Scan for the cell matching the given text and deliver its (X, Y) coordinate at center. 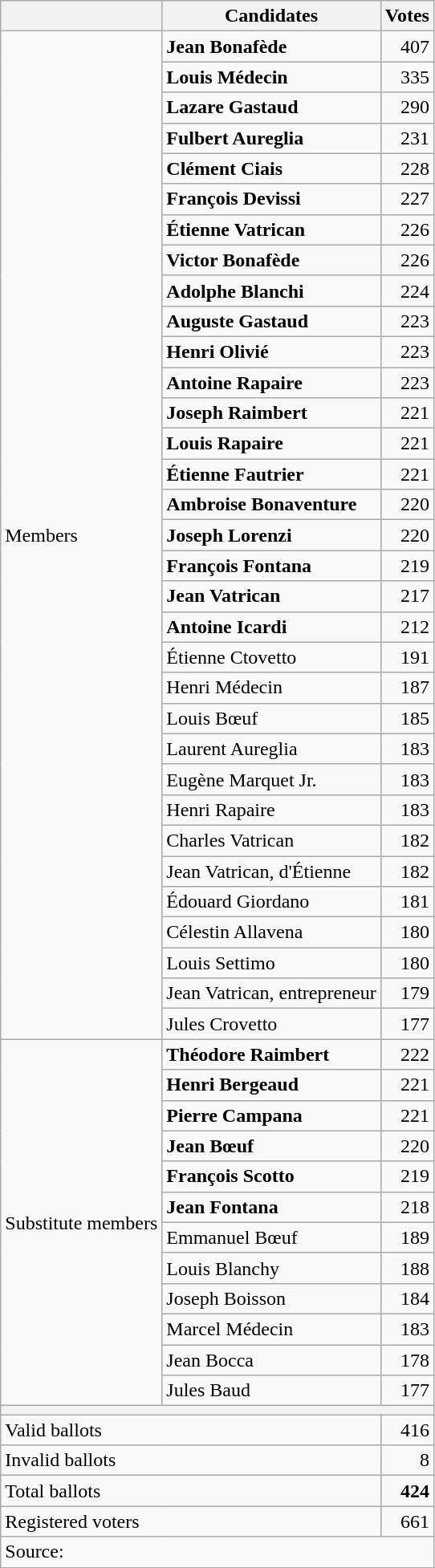
Jules Baud (271, 1391)
Votes (407, 16)
Clément Ciais (271, 169)
Jean Vatrican, d'Étienne (271, 871)
Henri Olivié (271, 351)
416 (407, 1430)
Victor Bonafède (271, 260)
François Fontana (271, 566)
Étienne Ctovetto (271, 657)
Adolphe Blanchi (271, 290)
Louis Settimo (271, 963)
Antoine Icardi (271, 627)
Henri Médecin (271, 688)
Louis Rapaire (271, 444)
407 (407, 47)
188 (407, 1268)
Candidates (271, 16)
Théodore Raimbert (271, 1054)
218 (407, 1207)
Ambroise Bonaventure (271, 505)
Eugène Marquet Jr. (271, 779)
Antoine Rapaire (271, 383)
Étienne Vatrican (271, 230)
Fulbert Aureglia (271, 138)
Louis Blanchy (271, 1268)
424 (407, 1491)
290 (407, 108)
Jean Vatrican, entrepreneur (271, 993)
227 (407, 199)
François Devissi (271, 199)
184 (407, 1298)
Lazare Gastaud (271, 108)
Invalid ballots (191, 1460)
Emmanuel Bœuf (271, 1237)
Laurent Aureglia (271, 749)
Étienne Fautrier (271, 474)
8 (407, 1460)
185 (407, 718)
231 (407, 138)
Henri Bergeaud (271, 1085)
212 (407, 627)
Jules Crovetto (271, 1024)
335 (407, 77)
Substitute members (82, 1223)
Joseph Raimbert (271, 413)
Total ballots (191, 1491)
Members (82, 535)
Source: (217, 1552)
Charles Vatrican (271, 840)
178 (407, 1360)
189 (407, 1237)
Louis Bœuf (271, 718)
224 (407, 290)
Jean Bocca (271, 1360)
Édouard Giordano (271, 902)
187 (407, 688)
217 (407, 596)
Jean Fontana (271, 1207)
181 (407, 902)
Célestin Allavena (271, 932)
Registered voters (191, 1521)
228 (407, 169)
Valid ballots (191, 1430)
François Scotto (271, 1176)
661 (407, 1521)
Jean Bonafède (271, 47)
Henri Rapaire (271, 810)
Auguste Gastaud (271, 321)
Joseph Boisson (271, 1298)
Joseph Lorenzi (271, 535)
Louis Médecin (271, 77)
Jean Vatrican (271, 596)
222 (407, 1054)
179 (407, 993)
Pierre Campana (271, 1115)
Marcel Médecin (271, 1329)
191 (407, 657)
Jean Bœuf (271, 1146)
